Search for the cell housing the specified text and yield its [x, y] center coordinate. 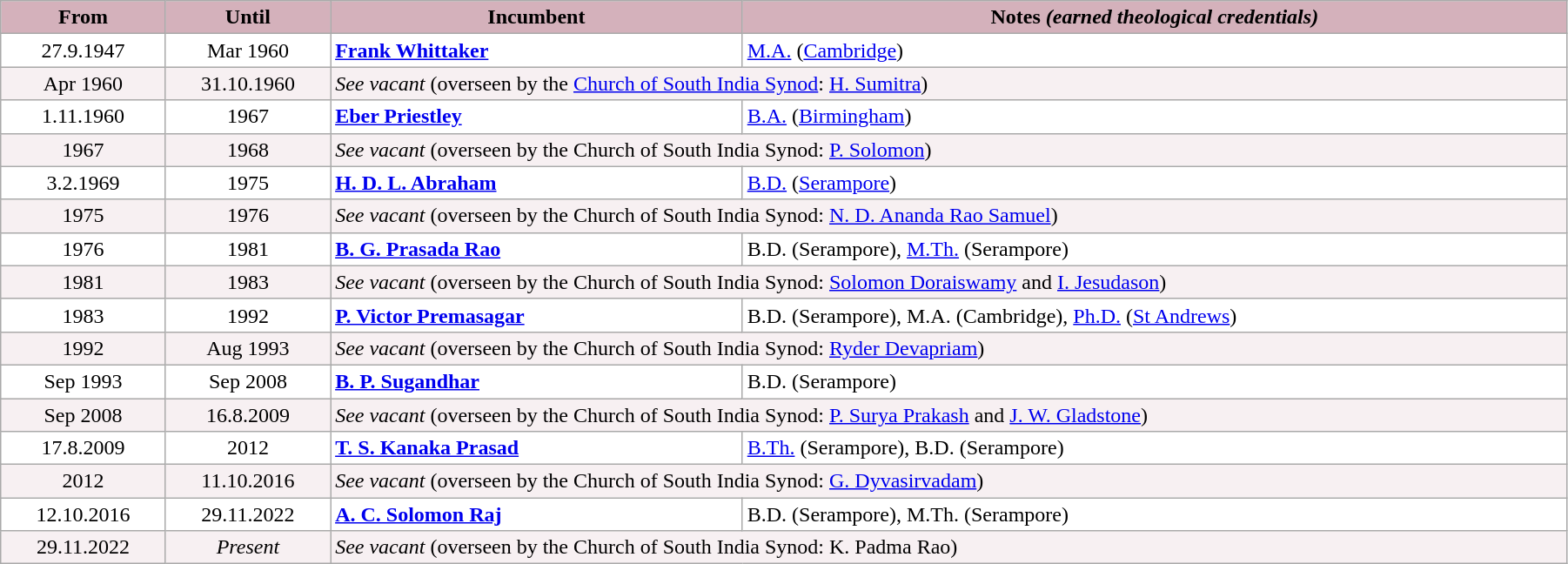
27.9.1947 [84, 50]
Incumbent [537, 17]
See vacant (overseen by the Church of South India Synod: Ryder Devapriam) [948, 348]
B. G. Prasada Rao [537, 249]
A. C. Solomon Raj [537, 514]
Present [247, 547]
Mar 1960 [247, 50]
See vacant (overseen by the Church of South India Synod: P. Solomon) [948, 150]
Eber Priestley [537, 117]
Until [247, 17]
11.10.2016 [247, 481]
See vacant (overseen by the Church of South India Synod: G. Dyvasirvadam) [948, 481]
M.A. (Cambridge) [1154, 50]
Frank Whittaker [537, 50]
31.10.1960 [247, 84]
See vacant (overseen by the Church of South India Synod: Solomon Doraiswamy and I. Jesudason) [948, 282]
See vacant (overseen by the Church of South India Synod: K. Padma Rao) [948, 547]
B.D. (Serampore), M.A. (Cambridge), Ph.D. (St Andrews) [1154, 315]
1968 [247, 150]
Sep 1993 [84, 381]
T. S. Kanaka Prasad [537, 448]
From [84, 17]
See vacant (overseen by the Church of South India Synod: N. D. Ananda Rao Samuel) [948, 216]
3.2.1969 [84, 183]
P. Victor Premasagar [537, 315]
17.8.2009 [84, 448]
12.10.2016 [84, 514]
Aug 1993 [247, 348]
Apr 1960 [84, 84]
Notes (earned theological credentials) [1154, 17]
H. D. L. Abraham [537, 183]
B.Th. (Serampore), B.D. (Serampore) [1154, 448]
16.8.2009 [247, 415]
B. P. Sugandhar [537, 381]
See vacant (overseen by the Church of South India Synod: H. Sumitra) [948, 84]
See vacant (overseen by the Church of South India Synod: P. Surya Prakash and J. W. Gladstone) [948, 415]
B.A. (Birmingham) [1154, 117]
1.11.1960 [84, 117]
